Determine the (X, Y) coordinate at the center of the cell enclosing the given text.  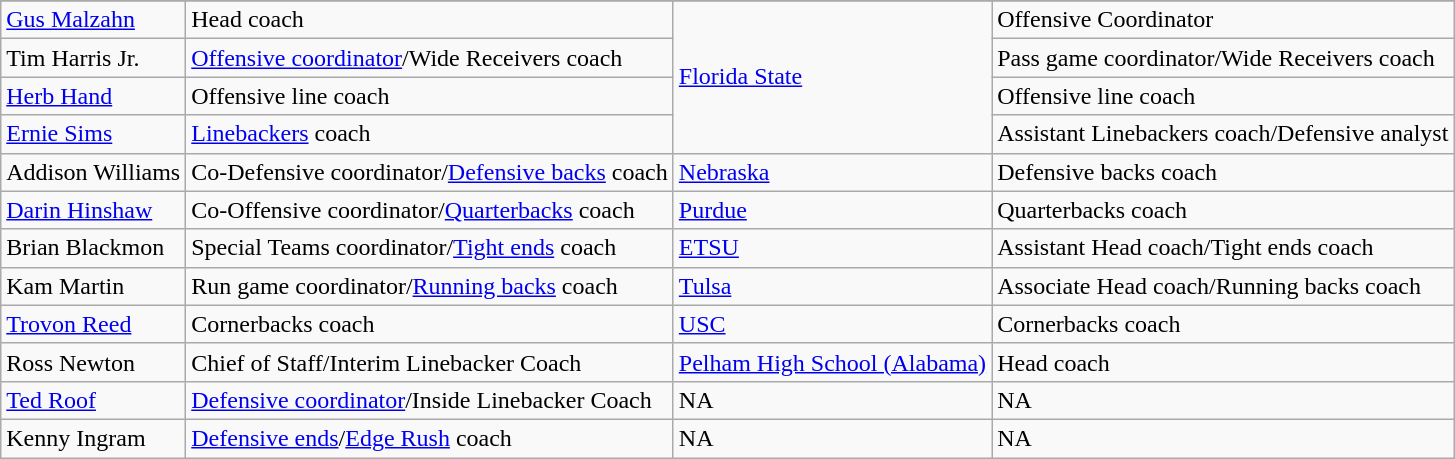
Nebraska (832, 172)
Offensive Coordinator (1223, 20)
Tulsa (832, 286)
Addison Williams (94, 172)
Kam Martin (94, 286)
Purdue (832, 210)
Ernie Sims (94, 134)
Kenny Ingram (94, 438)
Assistant Linebackers coach/Defensive analyst (1223, 134)
Pass game coordinator/Wide Receivers coach (1223, 58)
Defensive backs coach (1223, 172)
Florida State (832, 77)
Co-Defensive coordinator/Defensive backs coach (430, 172)
Herb Hand (94, 96)
Run game coordinator/Running backs coach (430, 286)
Linebackers coach (430, 134)
Defensive ends/Edge Rush coach (430, 438)
Gus Malzahn (94, 20)
Special Teams coordinator/Tight ends coach (430, 248)
Pelham High School (Alabama) (832, 362)
Brian Blackmon (94, 248)
Ted Roof (94, 400)
Quarterbacks coach (1223, 210)
ETSU (832, 248)
Tim Harris Jr. (94, 58)
Co-Offensive coordinator/Quarterbacks coach (430, 210)
Defensive coordinator/Inside Linebacker Coach (430, 400)
Associate Head coach/Running backs coach (1223, 286)
USC (832, 324)
Offensive coordinator/Wide Receivers coach (430, 58)
Ross Newton (94, 362)
Darin Hinshaw (94, 210)
Assistant Head coach/Tight ends coach (1223, 248)
Trovon Reed (94, 324)
Chief of Staff/Interim Linebacker Coach (430, 362)
